Extract the (x, y) coordinate from the center of the cell holding the provided text.  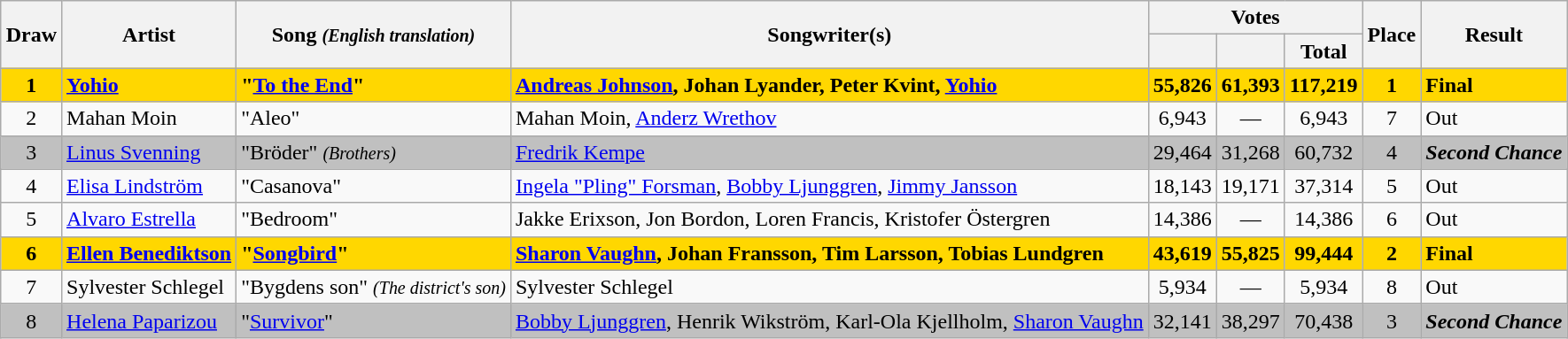
Song (English translation) (374, 35)
"To the End" (374, 85)
Total (1323, 51)
Jakke Erixson, Jon Bordon, Loren Francis, Kristofer Östergren (829, 220)
Result (1494, 35)
Votes (1255, 18)
19,171 (1251, 186)
37,314 (1323, 186)
Place (1392, 35)
29,464 (1182, 152)
"Bygdens son" (The district's son) (374, 287)
Yohio (149, 85)
Helena Paparizou (149, 320)
99,444 (1323, 253)
61,393 (1251, 85)
55,825 (1251, 253)
Mahan Moin (149, 119)
"Songbird" (374, 253)
Bobby Ljunggren, Henrik Wikström, Karl-Ola Kjellholm, Sharon Vaughn (829, 320)
38,297 (1251, 320)
Sharon Vaughn, Johan Fransson, Tim Larsson, Tobias Lundgren (829, 253)
Draw (31, 35)
60,732 (1323, 152)
Fredrik Kempe (829, 152)
Ellen Benediktson (149, 253)
"Aleo" (374, 119)
31,268 (1251, 152)
Mahan Moin, Anderz Wrethov (829, 119)
55,826 (1182, 85)
Songwriter(s) (829, 35)
18,143 (1182, 186)
Alvaro Estrella (149, 220)
32,141 (1182, 320)
"Bedroom" (374, 220)
Andreas Johnson, Johan Lyander, Peter Kvint, Yohio (829, 85)
117,219 (1323, 85)
"Bröder" (Brothers) (374, 152)
43,619 (1182, 253)
"Casanova" (374, 186)
Ingela "Pling" Forsman, Bobby Ljunggren, Jimmy Jansson (829, 186)
"Survivor" (374, 320)
Linus Svenning (149, 152)
Artist (149, 35)
Elisa Lindström (149, 186)
70,438 (1323, 320)
